Pinpoint the cell where the given text exists, returning its (X, Y) midpoint coordinate. 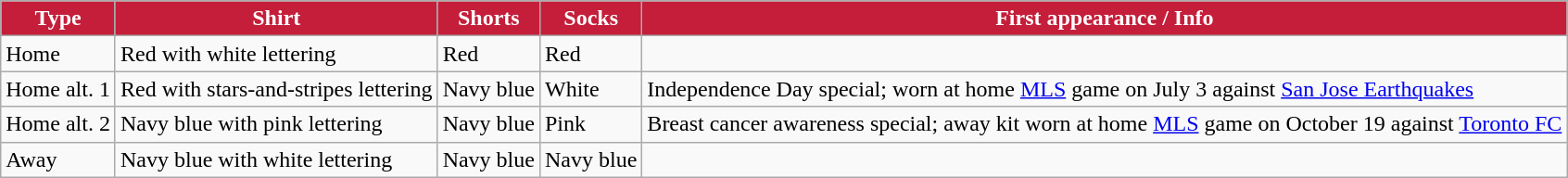
Shorts (488, 19)
White (590, 89)
Home alt. 2 (58, 124)
Shirt (276, 19)
Breast cancer awareness special; away kit worn at home MLS game on October 19 against Toronto FC (1105, 124)
Red with white lettering (276, 54)
Home (58, 54)
Socks (590, 19)
Independence Day special; worn at home MLS game on July 3 against San Jose Earthquakes (1105, 89)
Home alt. 1 (58, 89)
Pink (590, 124)
Navy blue with white lettering (276, 159)
Away (58, 159)
First appearance / Info (1105, 19)
Type (58, 19)
Red with stars-and-stripes lettering (276, 89)
Navy blue with pink lettering (276, 124)
